Locate the cell with the specified text and output its (x, y) center coordinate. 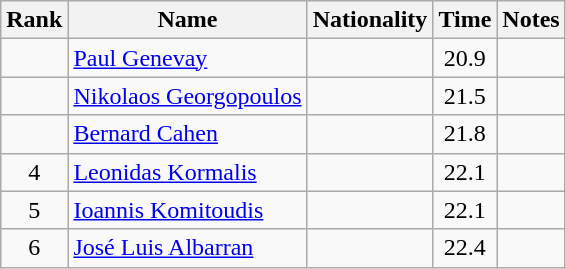
Nationality (370, 20)
5 (34, 210)
José Luis Albarran (188, 248)
20.9 (465, 58)
21.8 (465, 134)
21.5 (465, 96)
Name (188, 20)
Ioannis Komitoudis (188, 210)
Paul Genevay (188, 58)
Leonidas Kormalis (188, 172)
Notes (531, 20)
Time (465, 20)
Rank (34, 20)
Nikolaos Georgopoulos (188, 96)
6 (34, 248)
4 (34, 172)
22.4 (465, 248)
Bernard Cahen (188, 134)
